Output the [X, Y] coordinate of the center of the cell containing the given text.  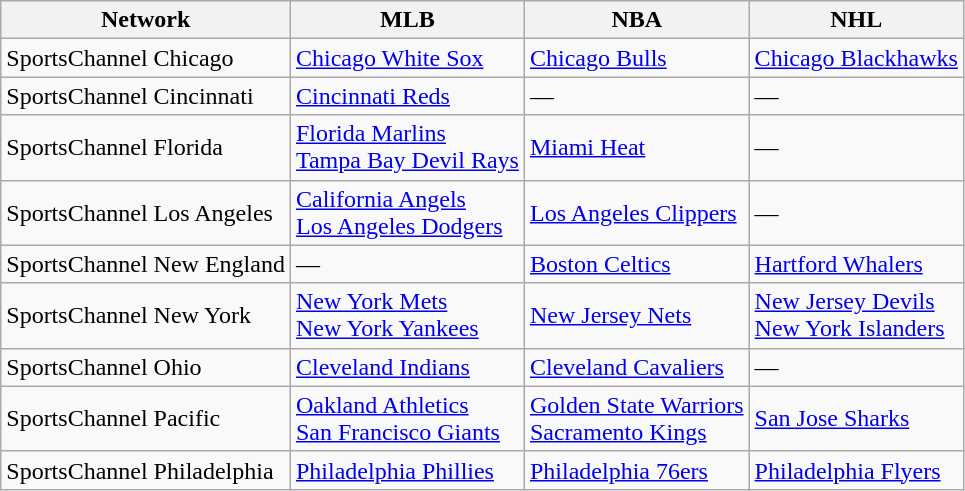
New York MetsNew York Yankees [407, 316]
Network [146, 20]
SportsChannel Florida [146, 148]
SportsChannel Philadelphia [146, 470]
SportsChannel Ohio [146, 367]
Philadelphia 76ers [636, 470]
MLB [407, 20]
Cincinnati Reds [407, 96]
SportsChannel Los Angeles [146, 212]
California AngelsLos Angeles Dodgers [407, 212]
Cleveland Cavaliers [636, 367]
SportsChannel Pacific [146, 418]
Golden State WarriorsSacramento Kings [636, 418]
Boston Celtics [636, 264]
Philadelphia Flyers [856, 470]
SportsChannel New England [146, 264]
Oakland AthleticsSan Francisco Giants [407, 418]
Hartford Whalers [856, 264]
Philadelphia Phillies [407, 470]
SportsChannel Chicago [146, 58]
Chicago White Sox [407, 58]
Los Angeles Clippers [636, 212]
Chicago Blackhawks [856, 58]
NBA [636, 20]
Chicago Bulls [636, 58]
New Jersey Nets [636, 316]
San Jose Sharks [856, 418]
New Jersey DevilsNew York Islanders [856, 316]
Cleveland Indians [407, 367]
NHL [856, 20]
SportsChannel Cincinnati [146, 96]
SportsChannel New York [146, 316]
Florida MarlinsTampa Bay Devil Rays [407, 148]
Miami Heat [636, 148]
